Detect which cell encompasses the target text, then output its [X, Y] center coordinate. 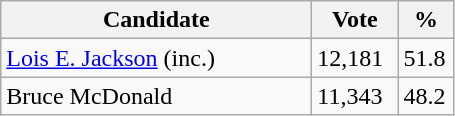
% [426, 20]
Bruce McDonald [156, 96]
12,181 [355, 58]
11,343 [355, 96]
48.2 [426, 96]
Candidate [156, 20]
Lois E. Jackson (inc.) [156, 58]
Vote [355, 20]
51.8 [426, 58]
